Provide the [x, y] coordinate of the cell's center where the given text is located.  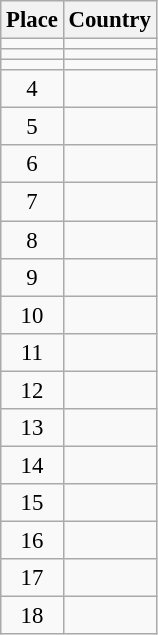
15 [32, 503]
17 [32, 578]
Country [110, 20]
12 [32, 390]
11 [32, 352]
16 [32, 540]
4 [32, 89]
8 [32, 240]
18 [32, 616]
5 [32, 127]
14 [32, 465]
7 [32, 202]
Place [32, 20]
6 [32, 165]
9 [32, 277]
13 [32, 428]
10 [32, 315]
